Identify which cell holds the provided text, then report its [X, Y] central coordinate. 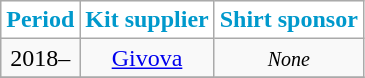
Givova [147, 58]
None [288, 58]
2018– [40, 58]
Shirt sponsor [288, 20]
Period [40, 20]
Kit supplier [147, 20]
